Pinpoint the cell where the given text exists, returning its [x, y] midpoint coordinate. 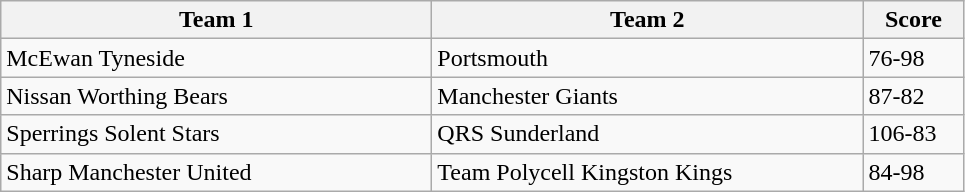
106-83 [914, 134]
Score [914, 20]
Portsmouth [648, 58]
87-82 [914, 96]
Sharp Manchester United [216, 172]
McEwan Tyneside [216, 58]
Sperrings Solent Stars [216, 134]
Team 1 [216, 20]
Nissan Worthing Bears [216, 96]
76-98 [914, 58]
84-98 [914, 172]
QRS Sunderland [648, 134]
Team 2 [648, 20]
Manchester Giants [648, 96]
Team Polycell Kingston Kings [648, 172]
